Provide the [x, y] coordinate of the cell's center where the given text is located.  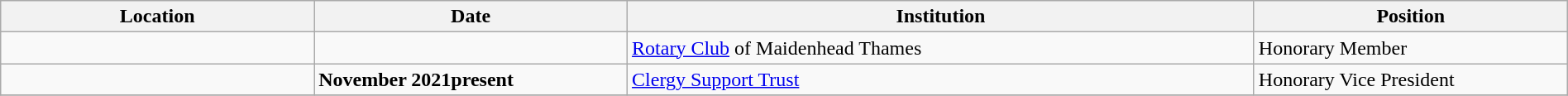
Institution [941, 17]
Position [1411, 17]
Clergy Support Trust [941, 79]
November 2021present [471, 79]
Honorary Vice President [1411, 79]
Location [157, 17]
Rotary Club of Maidenhead Thames [941, 48]
Date [471, 17]
Honorary Member [1411, 48]
